Determine the (x, y) coordinate at the center of the cell enclosing the given text.  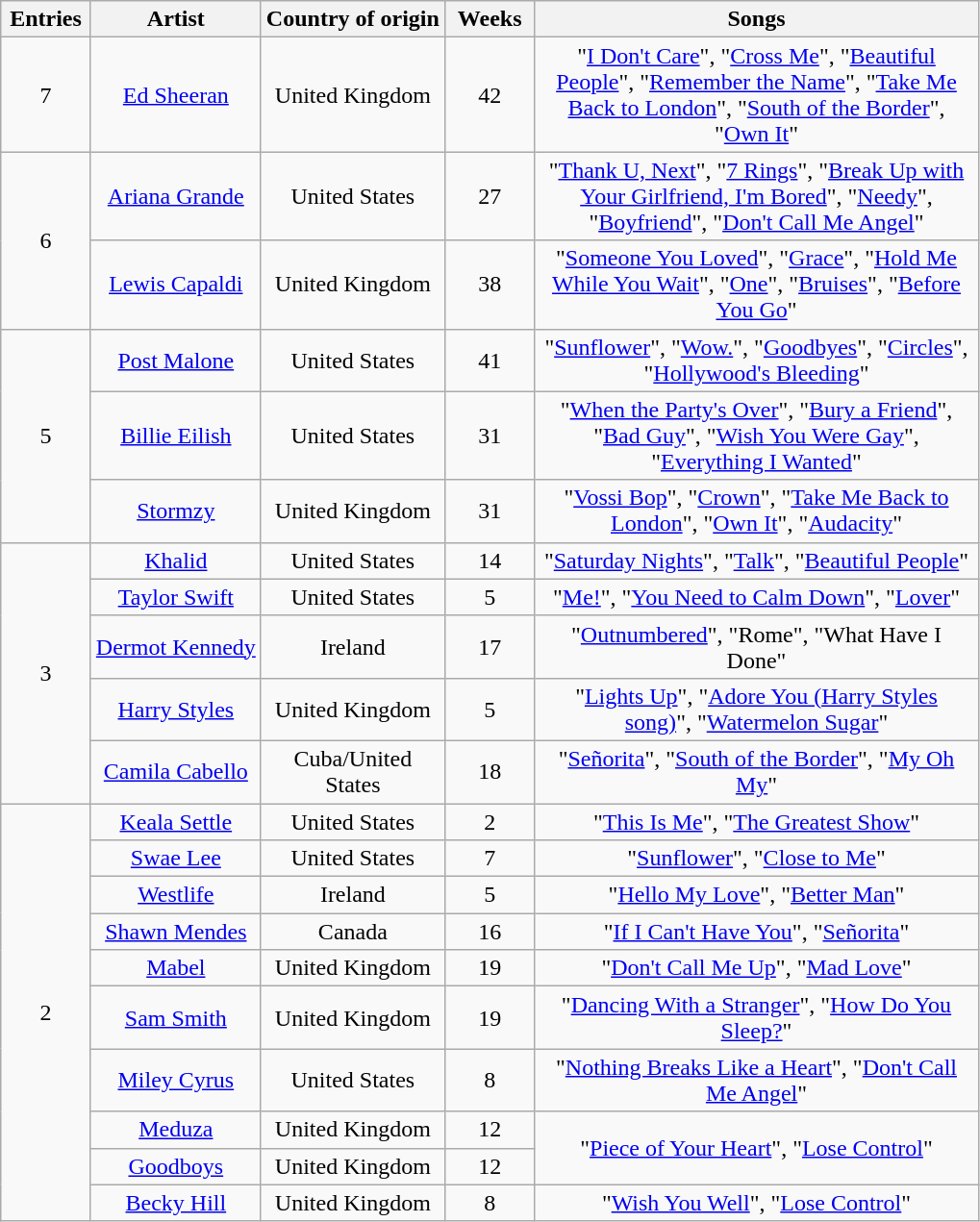
"Sunflower", "Close to Me" (756, 859)
Sam Smith (175, 1017)
Stormzy (175, 511)
Harry Styles (175, 710)
Artist (175, 19)
41 (490, 360)
Westlife (175, 895)
Swae Lee (175, 859)
16 (490, 932)
17 (490, 646)
"Outnumbered", "Rome", "What Have I Done" (756, 646)
Entries (46, 19)
"Me!", "You Need to Calm Down", "Lover" (756, 597)
"Don't Call Me Up", "Mad Love" (756, 968)
38 (490, 285)
"Dancing With a Stranger", "How Do You Sleep?" (756, 1017)
Becky Hill (175, 1203)
"Piece of Your Heart", "Lose Control" (756, 1148)
Meduza (175, 1130)
Mabel (175, 968)
Khalid (175, 561)
"Someone You Loved", "Grace", "Hold Me While You Wait", "One", "Bruises", "Before You Go" (756, 285)
Canada (352, 932)
3 (46, 673)
"Sunflower", "Wow.", "Goodbyes", "Circles", "Hollywood's Bleeding" (756, 360)
Miley Cyrus (175, 1081)
Ariana Grande (175, 196)
"When the Party's Over", "Bury a Friend", "Bad Guy", "Wish You Were Gay", "Everything I Wanted" (756, 436)
"Hello My Love", "Better Man" (756, 895)
Lewis Capaldi (175, 285)
Camila Cabello (175, 771)
"This Is Me", "The Greatest Show" (756, 822)
"Wish You Well", "Lose Control" (756, 1203)
Cuba/United States (352, 771)
"Señorita", "South of the Border", "My Oh My" (756, 771)
27 (490, 196)
Post Malone (175, 360)
Country of origin (352, 19)
Songs (756, 19)
"Nothing Breaks Like a Heart", "Don't Call Me Angel" (756, 1081)
Weeks (490, 19)
Keala Settle (175, 822)
Shawn Mendes (175, 932)
"Thank U, Next", "7 Rings", "Break Up with Your Girlfriend, I'm Bored", "Needy", "Boyfriend", "Don't Call Me Angel" (756, 196)
"If I Can't Have You", "Señorita" (756, 932)
"I Don't Care", "Cross Me", "Beautiful People", "Remember the Name", "Take Me Back to London", "South of the Border", "Own It" (756, 94)
Goodboys (175, 1166)
42 (490, 94)
"Saturday Nights", "Talk", "Beautiful People" (756, 561)
Billie Eilish (175, 436)
18 (490, 771)
Dermot Kennedy (175, 646)
"Lights Up", "Adore You (Harry Styles song)", "Watermelon Sugar" (756, 710)
14 (490, 561)
Taylor Swift (175, 597)
6 (46, 240)
Ed Sheeran (175, 94)
"Vossi Bop", "Crown", "Take Me Back to London", "Own It", "Audacity" (756, 511)
